Return the [X, Y] coordinate for the center point of the cell that contains the specified text.  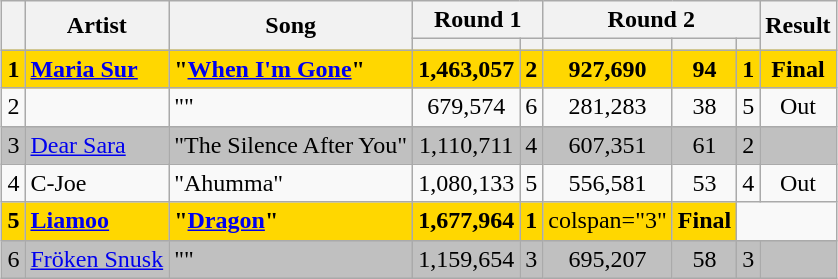
607,351 [608, 145]
Liamoo [97, 221]
C-Joe [97, 183]
61 [704, 145]
Dear Sara [97, 145]
Artist [97, 26]
927,690 [608, 69]
"Dragon" [291, 221]
1,159,654 [466, 259]
"When I'm Gone" [291, 69]
556,581 [608, 183]
38 [704, 107]
53 [704, 183]
679,574 [466, 107]
1,677,964 [466, 221]
1,110,711 [466, 145]
colspan="3" [608, 221]
695,207 [608, 259]
94 [704, 69]
58 [704, 259]
Fröken Snusk [97, 259]
Round 2 [652, 20]
Song [291, 26]
Result [798, 26]
"The Silence After You" [291, 145]
"Ahumma" [291, 183]
1,080,133 [466, 183]
Round 1 [478, 20]
Maria Sur [97, 69]
1,463,057 [466, 69]
281,283 [608, 107]
